Extract the (x, y) coordinate from the center of the cell holding the provided text.  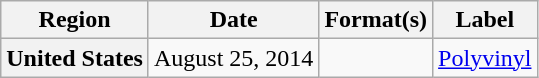
Region (75, 20)
Format(s) (376, 20)
Date (233, 20)
Polyvinyl (485, 58)
Label (485, 20)
United States (75, 58)
August 25, 2014 (233, 58)
